Scan for the cell matching the given text and deliver its [x, y] coordinate at center. 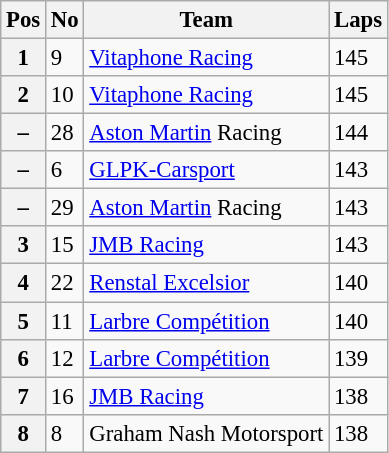
2 [24, 95]
Graham Nash Motorsport [206, 433]
Laps [358, 20]
15 [65, 245]
10 [65, 95]
11 [65, 321]
139 [358, 358]
No [65, 20]
29 [65, 208]
GLPK-Carsport [206, 170]
4 [24, 283]
7 [24, 396]
12 [65, 358]
Team [206, 20]
22 [65, 283]
Pos [24, 20]
28 [65, 133]
3 [24, 245]
9 [65, 58]
1 [24, 58]
144 [358, 133]
5 [24, 321]
Renstal Excelsior [206, 283]
16 [65, 396]
